Extract the (x, y) coordinate from the center of the cell holding the provided text.  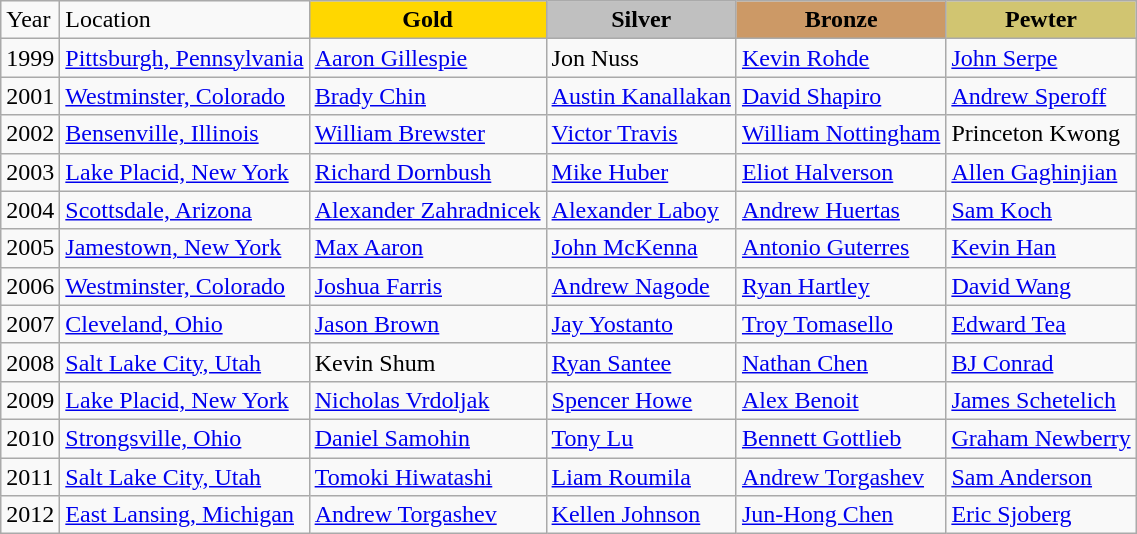
Victor Travis (641, 134)
Bennett Gottlieb (840, 438)
Kellen Johnson (641, 515)
Edward Tea (1041, 324)
Joshua Farris (428, 286)
2009 (30, 400)
Daniel Samohin (428, 438)
Kevin Han (1041, 248)
Eric Sjoberg (1041, 515)
John McKenna (641, 248)
Strongsville, Ohio (184, 438)
Sam Koch (1041, 210)
Nathan Chen (840, 362)
William Brewster (428, 134)
Richard Dornbush (428, 172)
Troy Tomasello (840, 324)
Andrew Huertas (840, 210)
Sam Anderson (1041, 477)
Nicholas Vrdoljak (428, 400)
Location (184, 20)
Silver (641, 20)
Andrew Nagode (641, 286)
Bronze (840, 20)
Bensenville, Illinois (184, 134)
2011 (30, 477)
Graham Newberry (1041, 438)
2006 (30, 286)
James Schetelich (1041, 400)
1999 (30, 58)
Gold (428, 20)
Alexander Laboy (641, 210)
Ryan Santee (641, 362)
Mike Huber (641, 172)
Kevin Rohde (840, 58)
Liam Roumila (641, 477)
Jun-Hong Chen (840, 515)
Princeton Kwong (1041, 134)
David Shapiro (840, 96)
Austin Kanallakan (641, 96)
2010 (30, 438)
David Wang (1041, 286)
Brady Chin (428, 96)
Alex Benoit (840, 400)
Cleveland, Ohio (184, 324)
2003 (30, 172)
Jamestown, New York (184, 248)
Ryan Hartley (840, 286)
Kevin Shum (428, 362)
Aaron Gillespie (428, 58)
William Nottingham (840, 134)
Allen Gaghinjian (1041, 172)
Year (30, 20)
Alexander Zahradnicek (428, 210)
Tomoki Hiwatashi (428, 477)
East Lansing, Michigan (184, 515)
BJ Conrad (1041, 362)
Pittsburgh, Pennsylvania (184, 58)
Antonio Guterres (840, 248)
Max Aaron (428, 248)
Scottsdale, Arizona (184, 210)
2012 (30, 515)
2008 (30, 362)
Pewter (1041, 20)
Eliot Halverson (840, 172)
Jon Nuss (641, 58)
2001 (30, 96)
Jason Brown (428, 324)
Spencer Howe (641, 400)
2002 (30, 134)
Jay Yostanto (641, 324)
2004 (30, 210)
John Serpe (1041, 58)
2007 (30, 324)
Tony Lu (641, 438)
Andrew Speroff (1041, 96)
2005 (30, 248)
